Detect which cell encompasses the target text, then output its (X, Y) center coordinate. 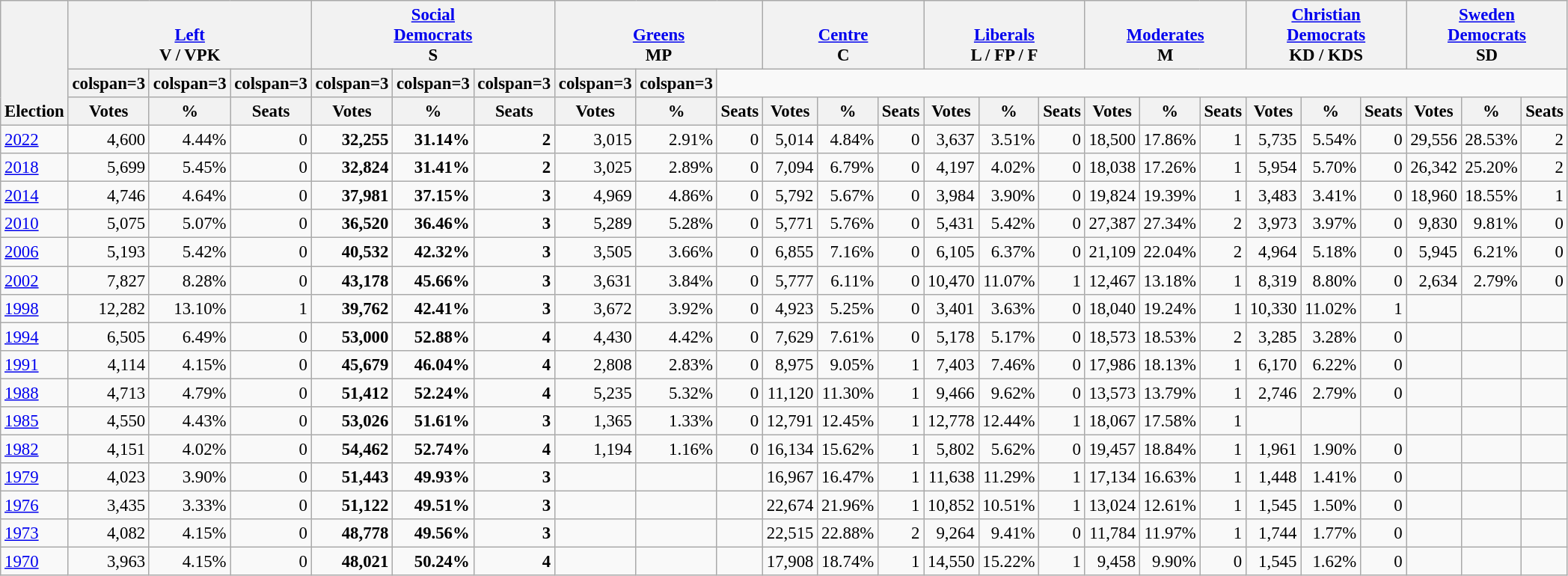
52.24% (433, 393)
11,784 (1112, 533)
3,973 (1273, 224)
13.79% (1170, 393)
5.07% (189, 224)
45.66% (433, 281)
3,631 (595, 281)
13,024 (1112, 505)
2010 (34, 224)
5.70% (1331, 168)
LiberalsL / FP / F (1004, 35)
16.63% (1170, 477)
18.74% (848, 562)
GreensMP (658, 35)
19.39% (1170, 196)
2006 (34, 252)
3.84% (676, 281)
3,025 (595, 168)
4,114 (108, 364)
1,448 (1273, 477)
1994 (34, 337)
13,573 (1112, 393)
1.62% (1331, 562)
9,466 (952, 393)
18,573 (1112, 337)
12.44% (1008, 421)
6.11% (848, 281)
7.16% (848, 252)
9.62% (1008, 393)
18.84% (1170, 449)
51,122 (352, 505)
3,672 (595, 308)
32,255 (352, 140)
18,040 (1112, 308)
6,170 (1273, 364)
12.61% (1170, 505)
18.13% (1170, 364)
19,824 (1112, 196)
ChristianDemocratsKD / KDS (1326, 35)
4,713 (108, 393)
7,827 (108, 281)
10,330 (1273, 308)
49.56% (433, 533)
4,430 (595, 337)
37,981 (352, 196)
6.49% (189, 337)
9,458 (1112, 562)
39,762 (352, 308)
2,808 (595, 364)
32,824 (352, 168)
53,000 (352, 337)
42.41% (433, 308)
17.58% (1170, 421)
3,963 (108, 562)
15.22% (1008, 562)
1,961 (1273, 449)
1985 (34, 421)
3.92% (676, 308)
7.46% (1008, 364)
18,500 (1112, 140)
10,470 (952, 281)
4,082 (108, 533)
5.76% (848, 224)
50.24% (433, 562)
7,094 (790, 168)
5,289 (595, 224)
45,679 (352, 364)
3.63% (1008, 308)
5,954 (1273, 168)
22,515 (790, 533)
36.46% (433, 224)
3.28% (1331, 337)
2,634 (1433, 281)
1991 (34, 364)
25.20% (1492, 168)
4.43% (189, 421)
3,015 (595, 140)
4,023 (108, 477)
5,735 (1273, 140)
1.16% (676, 449)
6,105 (952, 252)
51.61% (433, 421)
5,777 (790, 281)
12.45% (848, 421)
9,264 (952, 533)
7,403 (952, 364)
1,365 (595, 421)
3.97% (1331, 224)
4,746 (108, 196)
18,038 (1112, 168)
13.18% (1170, 281)
5,792 (790, 196)
2022 (34, 140)
51,443 (352, 477)
3,435 (108, 505)
4.84% (848, 140)
11.02% (1331, 308)
29,556 (1433, 140)
3,637 (952, 140)
3.41% (1331, 196)
1979 (34, 477)
3,285 (1273, 337)
2.83% (676, 364)
4.42% (676, 337)
36,520 (352, 224)
1,194 (595, 449)
4,600 (108, 140)
SwedenDemocratsSD (1487, 35)
3.33% (189, 505)
12,467 (1112, 281)
2.89% (676, 168)
17.26% (1170, 168)
5,699 (108, 168)
31.14% (433, 140)
49.51% (433, 505)
6.21% (1492, 252)
46.04% (433, 364)
6,855 (790, 252)
26,342 (1433, 168)
1982 (34, 449)
53,026 (352, 421)
6.37% (1008, 252)
42.32% (433, 252)
5,178 (952, 337)
21.96% (848, 505)
2.91% (676, 140)
16.47% (848, 477)
5.28% (676, 224)
4,550 (108, 421)
4.79% (189, 393)
12,282 (108, 308)
3,401 (952, 308)
48,778 (352, 533)
17.86% (1170, 140)
ModeratesM (1166, 35)
1,744 (1273, 533)
3.51% (1008, 140)
18,960 (1433, 196)
5,075 (108, 224)
10,852 (952, 505)
9.90% (1170, 562)
4.86% (676, 196)
13.10% (189, 308)
7.61% (848, 337)
2018 (34, 168)
4,151 (108, 449)
6.79% (848, 168)
5,771 (790, 224)
21,109 (1112, 252)
5.45% (189, 168)
14,550 (952, 562)
1.50% (1331, 505)
52.74% (433, 449)
48,021 (352, 562)
5,945 (1433, 252)
11,638 (952, 477)
11.97% (1170, 533)
16,134 (790, 449)
19.24% (1170, 308)
2014 (34, 196)
18.55% (1492, 196)
49.93% (433, 477)
1970 (34, 562)
28.53% (1492, 140)
4.44% (189, 140)
18,067 (1112, 421)
54,462 (352, 449)
4.64% (189, 196)
5,193 (108, 252)
6,505 (108, 337)
12,791 (790, 421)
1.41% (1331, 477)
8,319 (1273, 281)
1.77% (1331, 533)
6.22% (1331, 364)
10.51% (1008, 505)
19,457 (1112, 449)
5.62% (1008, 449)
17,908 (790, 562)
5,235 (595, 393)
5.17% (1008, 337)
51,412 (352, 393)
5.54% (1331, 140)
3.66% (676, 252)
1.33% (676, 421)
9,830 (1433, 224)
4,969 (595, 196)
12,778 (952, 421)
17,134 (1112, 477)
37.15% (433, 196)
SocialDemocratsS (432, 35)
43,178 (352, 281)
3,984 (952, 196)
8,975 (790, 364)
4,964 (1273, 252)
4,923 (790, 308)
7,629 (790, 337)
LeftV / VPK (190, 35)
40,532 (352, 252)
5.18% (1331, 252)
9.81% (1492, 224)
2,746 (1273, 393)
9.05% (848, 364)
22.88% (848, 533)
1998 (34, 308)
1976 (34, 505)
5.25% (848, 308)
1988 (34, 393)
18.53% (1170, 337)
3,483 (1273, 196)
31.41% (433, 168)
11.29% (1008, 477)
27,387 (1112, 224)
9.41% (1008, 533)
3,505 (595, 252)
27.34% (1170, 224)
22.04% (1170, 252)
5.67% (848, 196)
1973 (34, 533)
11.30% (848, 393)
5,014 (790, 140)
2002 (34, 281)
11,120 (790, 393)
5,431 (952, 224)
8.28% (189, 281)
8.80% (1331, 281)
52.88% (433, 337)
15.62% (848, 449)
5,802 (952, 449)
5.32% (676, 393)
22,674 (790, 505)
CentreC (842, 35)
17,986 (1112, 364)
Election (34, 63)
1.90% (1331, 449)
16,967 (790, 477)
11.07% (1008, 281)
4,197 (952, 168)
